Capture the cell that displays the provided text and extract its (X, Y) central coordinate. 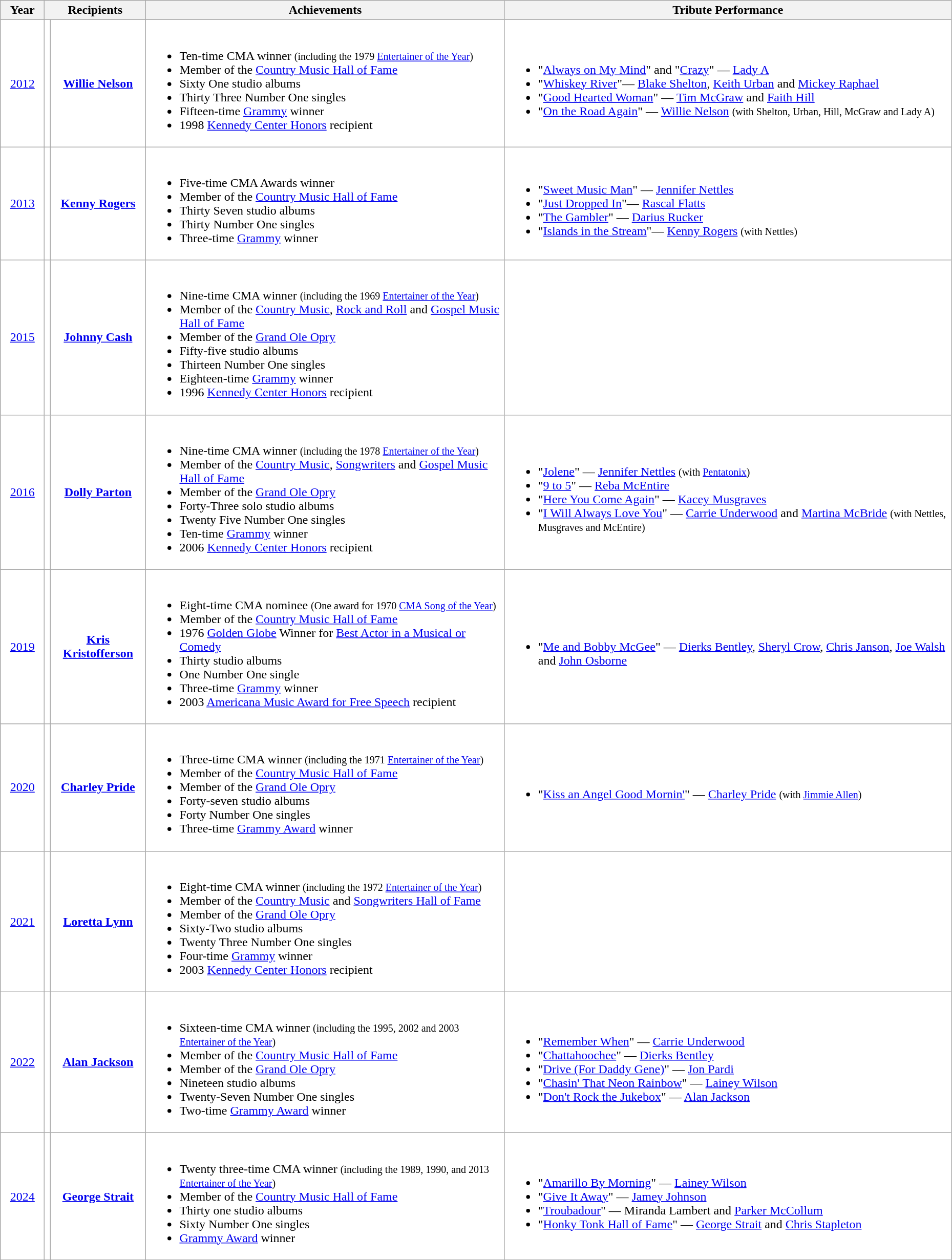
Dolly Parton (98, 492)
"Me and Bobby McGee" — Dierks Bentley, Sheryl Crow, Chris Janson, Joe Walsh and John Osborne (728, 647)
Alan Jackson (98, 1062)
"Kiss an Angel Good Mornin'" — Charley Pride (with Jimmie Allen) (728, 787)
2021 (23, 922)
Year (23, 10)
Kenny Rogers (98, 204)
2016 (23, 492)
2019 (23, 647)
2015 (23, 337)
George Strait (98, 1196)
Johnny Cash (98, 337)
Recipients (95, 10)
2020 (23, 787)
2012 (23, 83)
2024 (23, 1196)
"Sweet Music Man" — Jennifer Nettles"Just Dropped In"— Rascal Flatts"The Gambler" — Darius Rucker"Islands in the Stream"— Kenny Rogers (with Nettles) (728, 204)
Achievements (325, 10)
Five-time CMA Awards winnerMember of the Country Music Hall of FameThirty Seven studio albumsThirty Number One singlesThree-time Grammy winner (325, 204)
2022 (23, 1062)
Tribute Performance (728, 10)
2013 (23, 204)
Loretta Lynn (98, 922)
Willie Nelson (98, 83)
Kris Kristofferson (98, 647)
Charley Pride (98, 787)
